Search for the cell housing the specified text and yield its (x, y) center coordinate. 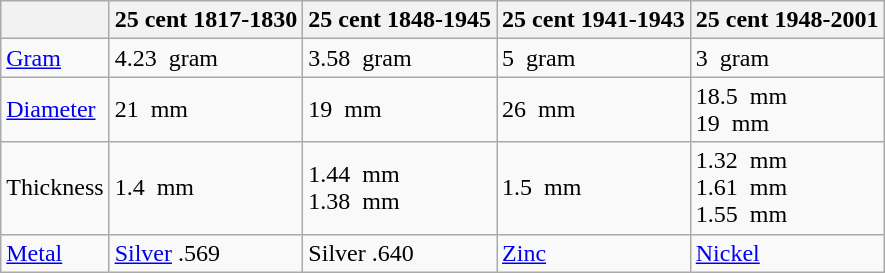
Thickness (55, 188)
3 gram (787, 58)
4.23 gram (206, 58)
Metal (55, 253)
1.44 mm 1.38 mm (400, 188)
1.4 mm (206, 188)
21 mm (206, 110)
19 mm (400, 110)
25 cent 1941-1943 (594, 20)
25 cent 1948-2001 (787, 20)
Silver .569 (206, 253)
1.5 mm (594, 188)
25 cent 1817-1830 (206, 20)
3.58 gram (400, 58)
Zinc (594, 253)
26 mm (594, 110)
5 gram (594, 58)
Nickel (787, 253)
18.5 mm 19 mm (787, 110)
Diameter (55, 110)
Silver .640 (400, 253)
25 cent 1848-1945 (400, 20)
1.32 mm 1.61 mm 1.55 mm (787, 188)
Gram (55, 58)
